Find where the given text appears and provide that cell's center as [X, Y] coordinate. 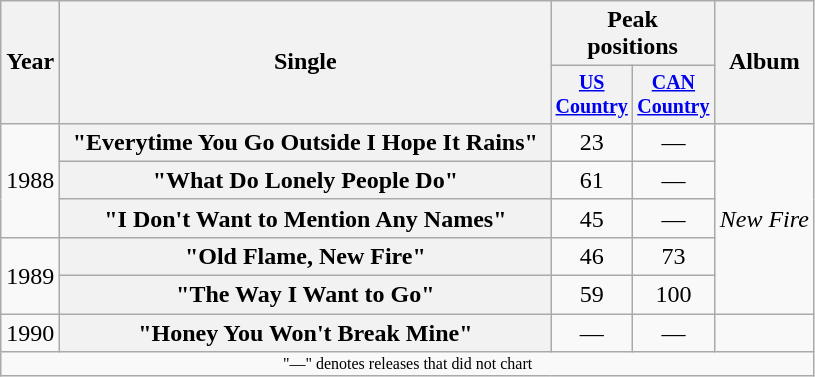
45 [592, 218]
"I Don't Want to Mention Any Names" [306, 218]
73 [674, 256]
"Everytime You Go Outside I Hope It Rains" [306, 142]
59 [592, 295]
Year [30, 62]
"The Way I Want to Go" [306, 295]
"—" denotes releases that did not chart [408, 364]
1990 [30, 333]
CAN Country [674, 94]
"Old Flame, New Fire" [306, 256]
"What Do Lonely People Do" [306, 180]
1988 [30, 180]
"Honey You Won't Break Mine" [306, 333]
61 [592, 180]
US Country [592, 94]
Peakpositions [632, 34]
Album [764, 62]
New Fire [764, 218]
23 [592, 142]
1989 [30, 275]
Single [306, 62]
100 [674, 295]
46 [592, 256]
